Capture the cell that displays the provided text and extract its [x, y] central coordinate. 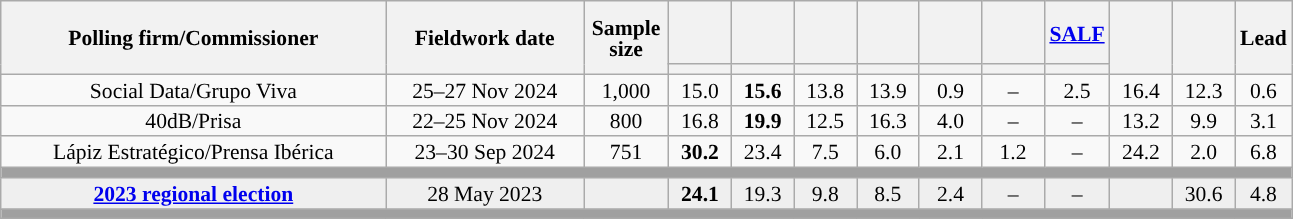
15.6 [762, 90]
22–25 Nov 2024 [485, 120]
0.9 [950, 90]
Polling firm/Commissioner [194, 38]
24.1 [700, 194]
0.6 [1264, 90]
8.5 [888, 194]
24.2 [1142, 152]
2023 regional election [194, 194]
16.8 [700, 120]
2.5 [1076, 90]
4.0 [950, 120]
751 [626, 152]
2.0 [1204, 152]
800 [626, 120]
30.2 [700, 152]
9.8 [826, 194]
Sample size [626, 38]
1,000 [626, 90]
6.8 [1264, 152]
2.1 [950, 152]
16.4 [1142, 90]
25–27 Nov 2024 [485, 90]
SALF [1076, 32]
23.4 [762, 152]
12.5 [826, 120]
Lápiz Estratégico/Prensa Ibérica [194, 152]
19.3 [762, 194]
Social Data/Grupo Viva [194, 90]
3.1 [1264, 120]
13.2 [1142, 120]
16.3 [888, 120]
1.2 [1014, 152]
4.8 [1264, 194]
19.9 [762, 120]
12.3 [1204, 90]
7.5 [826, 152]
2.4 [950, 194]
Fieldwork date [485, 38]
Lead [1264, 38]
15.0 [700, 90]
28 May 2023 [485, 194]
13.9 [888, 90]
23–30 Sep 2024 [485, 152]
9.9 [1204, 120]
6.0 [888, 152]
30.6 [1204, 194]
13.8 [826, 90]
40dB/Prisa [194, 120]
